Detect which cell encompasses the target text, then output its [X, Y] center coordinate. 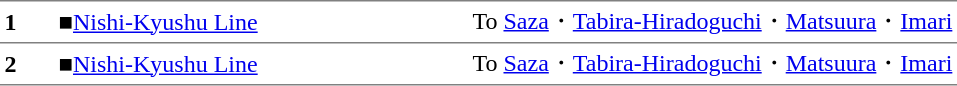
1 [27, 22]
2 [27, 64]
